Output the (X, Y) coordinate of the center of the cell containing the given text.  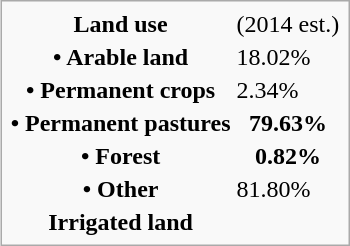
(2014 est.) (288, 24)
• Permanent crops (120, 90)
79.63% (288, 123)
18.02% (288, 57)
• Other (120, 189)
Land use (120, 24)
0.82% (288, 156)
• Forest (120, 156)
• Arable land (120, 57)
81.80% (288, 189)
Irrigated land (120, 222)
• Permanent pastures (120, 123)
2.34% (288, 90)
